Pinpoint the cell where the given text exists, returning its [X, Y] midpoint coordinate. 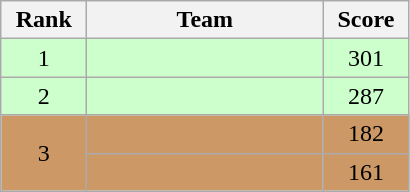
2 [44, 96]
3 [44, 153]
Team [205, 20]
287 [366, 96]
Score [366, 20]
161 [366, 172]
1 [44, 58]
182 [366, 134]
Rank [44, 20]
301 [366, 58]
